Find where the given text appears and provide that cell's center as [x, y] coordinate. 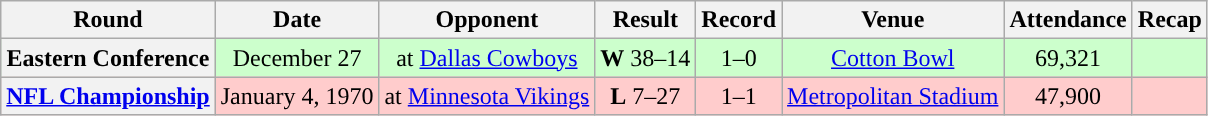
Cotton Bowl [893, 58]
Attendance [1068, 20]
L 7–27 [646, 96]
at Dallas Cowboys [487, 58]
69,321 [1068, 58]
at Minnesota Vikings [487, 96]
December 27 [297, 58]
Eastern Conference [108, 58]
Venue [893, 20]
January 4, 1970 [297, 96]
Date [297, 20]
Result [646, 20]
Recap [1170, 20]
47,900 [1068, 96]
1–1 [739, 96]
W 38–14 [646, 58]
Record [739, 20]
Round [108, 20]
NFL Championship [108, 96]
Metropolitan Stadium [893, 96]
Opponent [487, 20]
1–0 [739, 58]
